Pinpoint the cell where the given text exists, returning its (X, Y) midpoint coordinate. 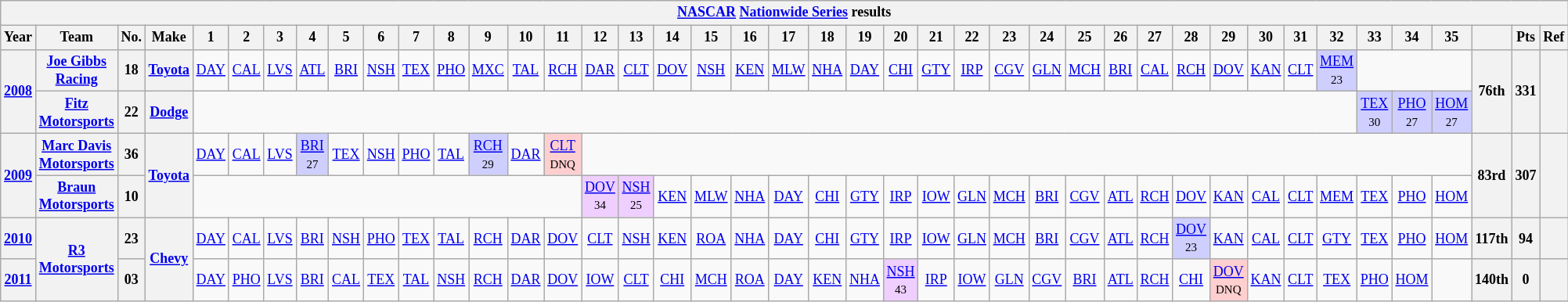
32 (1337, 38)
RCH29 (488, 154)
DOV23 (1191, 239)
R3 Motorsports (77, 260)
CLTDNQ (563, 154)
21 (936, 38)
1 (211, 38)
26 (1120, 38)
NSH25 (636, 196)
PHO27 (1412, 113)
34 (1412, 38)
2010 (19, 239)
8 (451, 38)
24 (1047, 38)
03 (132, 280)
MXC (488, 70)
DOVDNQ (1228, 280)
Marc Davis Motorsports (77, 154)
12 (600, 38)
19 (865, 38)
Dodge (169, 113)
Fitz Motorsports (77, 113)
2008 (19, 91)
9 (488, 38)
No. (132, 38)
28 (1191, 38)
16 (750, 38)
15 (711, 38)
Chevy (169, 260)
307 (1526, 175)
117th (1492, 239)
3 (280, 38)
76th (1492, 91)
17 (789, 38)
331 (1526, 91)
DOV34 (600, 196)
14 (672, 38)
MEM23 (1337, 70)
NASCAR Nationwide Series results (784, 13)
4 (312, 38)
35 (1451, 38)
31 (1301, 38)
33 (1375, 38)
0 (1526, 280)
2009 (19, 175)
13 (636, 38)
140th (1492, 280)
30 (1266, 38)
5 (346, 38)
94 (1526, 239)
29 (1228, 38)
20 (900, 38)
Team (77, 38)
HOM27 (1451, 113)
7 (416, 38)
2011 (19, 280)
2 (246, 38)
25 (1085, 38)
36 (132, 154)
83rd (1492, 175)
Make (169, 38)
Ref (1554, 38)
BRI27 (312, 154)
MEM (1337, 196)
NSH43 (900, 280)
27 (1155, 38)
Joe Gibbs Racing (77, 70)
Pts (1526, 38)
Braun Motorsports (77, 196)
6 (380, 38)
TEX30 (1375, 113)
Year (19, 38)
11 (563, 38)
